Return the (X, Y) coordinate for the center point of the cell that contains the specified text.  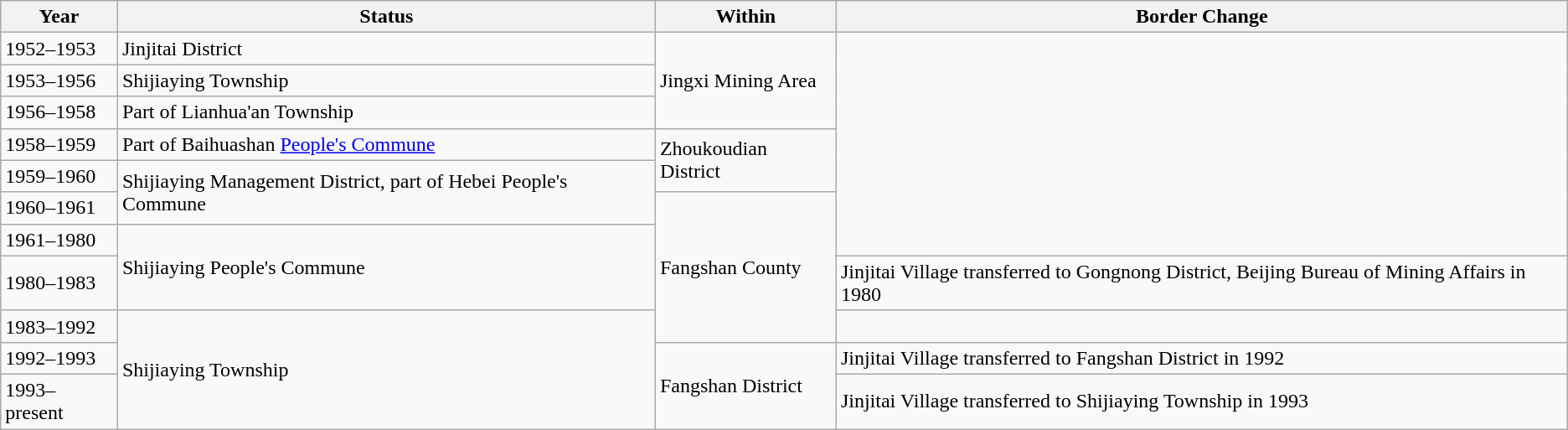
Jingxi Mining Area (745, 80)
1960–1961 (59, 208)
Part of Baihuashan People's Commune (386, 144)
1959–1960 (59, 176)
Jinjitai Village transferred to Fangshan District in 1992 (1201, 358)
Shijiaying People's Commune (386, 267)
Jinjitai Village transferred to Shijiaying Township in 1993 (1201, 401)
Year (59, 17)
Shijiaying Management District, part of Hebei People's Commune (386, 192)
Border Change (1201, 17)
1958–1959 (59, 144)
1993–present (59, 401)
1961–1980 (59, 240)
Zhoukoudian District (745, 160)
Fangshan County (745, 267)
1952–1953 (59, 49)
1983–1992 (59, 326)
Jinjitai District (386, 49)
Part of Lianhua'an Township (386, 112)
Within (745, 17)
Status (386, 17)
1980–1983 (59, 283)
1956–1958 (59, 112)
Fangshan District (745, 386)
Jinjitai Village transferred to Gongnong District, Beijing Bureau of Mining Affairs in 1980 (1201, 283)
1992–1993 (59, 358)
1953–1956 (59, 80)
